Locate the cell with the specified text and output its [x, y] center coordinate. 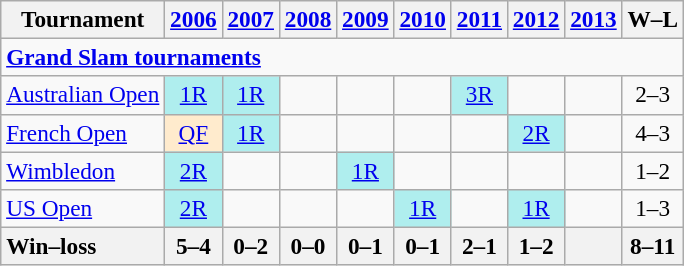
Grand Slam tournaments [342, 57]
US Open [83, 208]
Australian Open [83, 95]
2–1 [479, 246]
French Open [83, 133]
2013 [594, 19]
8–11 [652, 246]
2–3 [652, 95]
3R [479, 95]
2011 [479, 19]
Win–loss [83, 246]
Wimbledon [83, 170]
2007 [250, 19]
5–4 [194, 246]
2012 [536, 19]
0–2 [250, 246]
1–3 [652, 208]
Tournament [83, 19]
QF [194, 133]
W–L [652, 19]
2008 [308, 19]
4–3 [652, 133]
2006 [194, 19]
0–0 [308, 246]
2010 [422, 19]
2009 [366, 19]
